Provide the (x, y) coordinate of the cell's center where the given text is located.  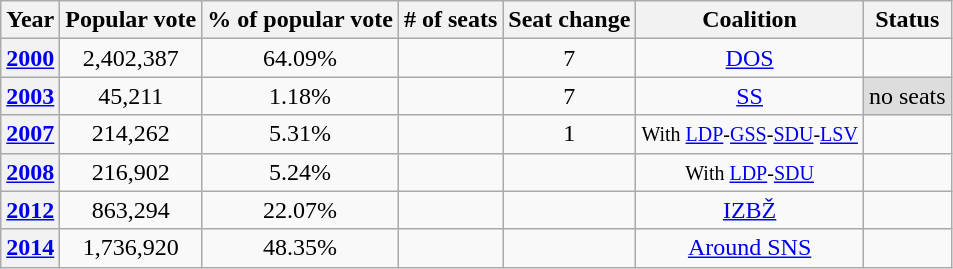
IZBŽ (750, 210)
DOS (750, 58)
Seat change (570, 20)
no seats (907, 96)
2008 (30, 172)
2012 (30, 210)
64.09% (300, 58)
% of popular vote (300, 20)
Year (30, 20)
45,211 (131, 96)
2007 (30, 134)
Around SNS (750, 248)
2014 (30, 248)
1,736,920 (131, 248)
216,902 (131, 172)
2000 (30, 58)
With LDP-SDU (750, 172)
5.24% (300, 172)
With LDP-GSS-SDU-LSV (750, 134)
5.31% (300, 134)
# of seats (450, 20)
2003 (30, 96)
2,402,387 (131, 58)
22.07% (300, 210)
Status (907, 20)
863,294 (131, 210)
1.18% (300, 96)
1 (570, 134)
48.35% (300, 248)
Popular vote (131, 20)
Coalition (750, 20)
SS (750, 96)
214,262 (131, 134)
